From the cell containing the given text, extract its center point as (X, Y) coordinate. 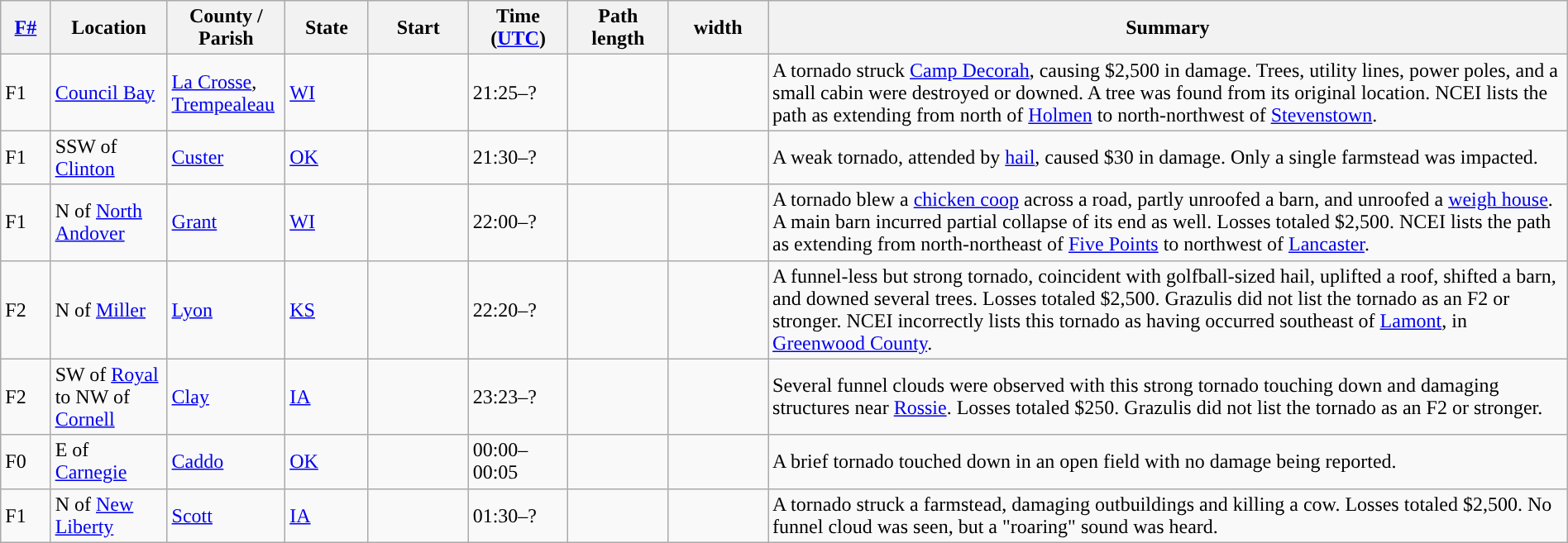
Council Bay (109, 93)
00:00–00:05 (518, 461)
A brief tornado touched down in an open field with no damage being reported. (1168, 461)
KS (327, 309)
N of Miller (109, 309)
SW of Royal to NW of Cornell (109, 397)
N of New Liberty (109, 516)
F# (26, 28)
Summary (1168, 28)
N of North Andover (109, 222)
Path length (619, 28)
21:25–? (518, 93)
La Crosse, Trempealeau (227, 93)
Time (UTC) (518, 28)
21:30–? (518, 157)
width (718, 28)
Scott (227, 516)
County / Parish (227, 28)
22:00–? (518, 222)
22:20–? (518, 309)
01:30–? (518, 516)
Lyon (227, 309)
A weak tornado, attended by hail, caused $30 in damage. Only a single farmstead was impacted. (1168, 157)
Location (109, 28)
Custer (227, 157)
State (327, 28)
Start (418, 28)
E of Carnegie (109, 461)
Clay (227, 397)
Caddo (227, 461)
23:23–? (518, 397)
F0 (26, 461)
SSW of Clinton (109, 157)
Grant (227, 222)
